Detect which cell encompasses the target text, then output its [X, Y] center coordinate. 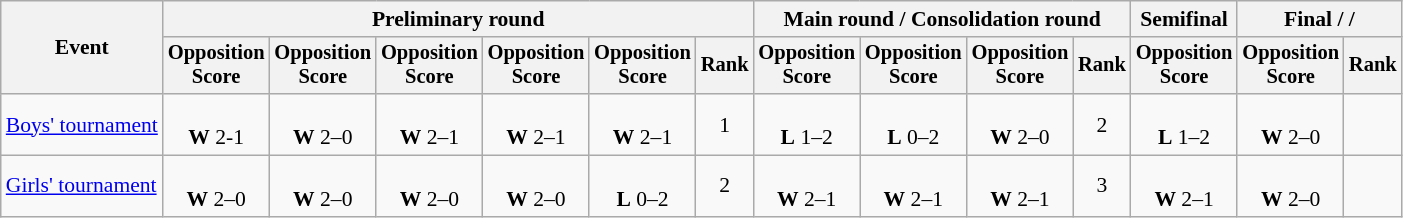
Preliminary round [458, 19]
1 [725, 124]
Main round / Consolidation round [942, 19]
3 [1102, 186]
Event [82, 48]
Final / / [1319, 19]
Semifinal [1184, 19]
W 2-1 [216, 124]
Girls' tournament [82, 186]
Boys' tournament [82, 124]
